Provide the (x, y) coordinate of the cell's center where the given text is located.  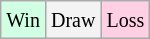
Win (24, 20)
Loss (126, 20)
Draw (72, 20)
